Search for the cell housing the specified text and yield its (x, y) center coordinate. 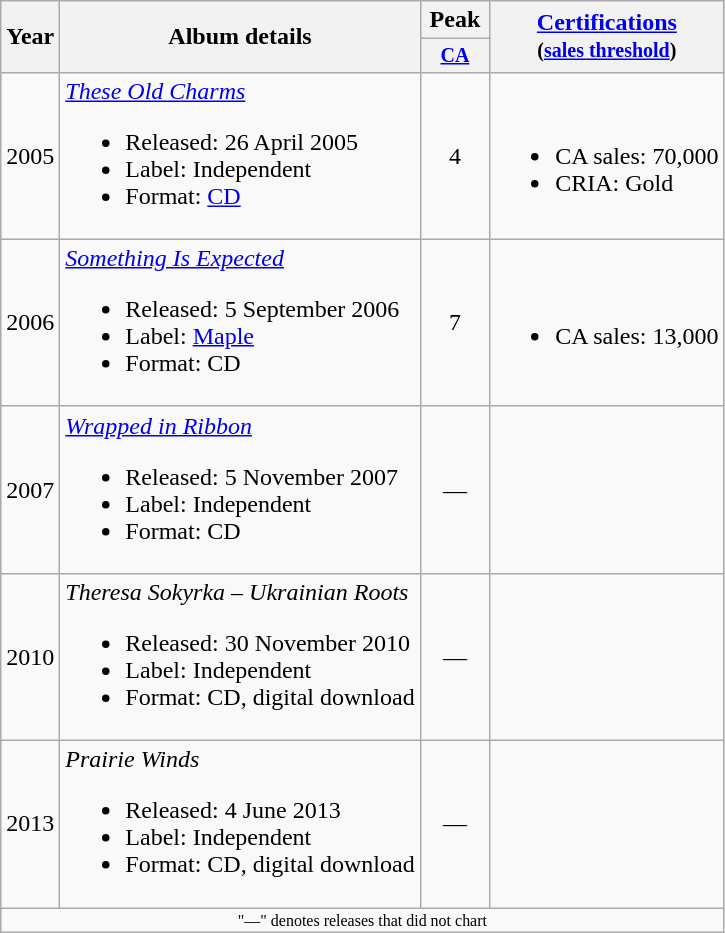
Year (30, 37)
Certifications(sales threshold) (607, 37)
These Old CharmsReleased: 26 April 2005Label: IndependentFormat: CD (240, 156)
Album details (240, 37)
Wrapped in RibbonReleased: 5 November 2007Label: IndependentFormat: CD (240, 490)
2007 (30, 490)
2010 (30, 656)
2006 (30, 322)
2005 (30, 156)
"—" denotes releases that did not chart (362, 920)
Prairie WindsReleased: 4 June 2013Label: IndependentFormat: CD, digital download (240, 824)
CA sales: 70,000CRIA: Gold (607, 156)
CA sales: 13,000 (607, 322)
2013 (30, 824)
CA (454, 56)
7 (454, 322)
Something Is ExpectedReleased: 5 September 2006Label: MapleFormat: CD (240, 322)
4 (454, 156)
Theresa Sokyrka – Ukrainian RootsReleased: 30 November 2010Label: IndependentFormat: CD, digital download (240, 656)
Peak (454, 20)
